Pinpoint the cell where the given text exists, returning its (X, Y) midpoint coordinate. 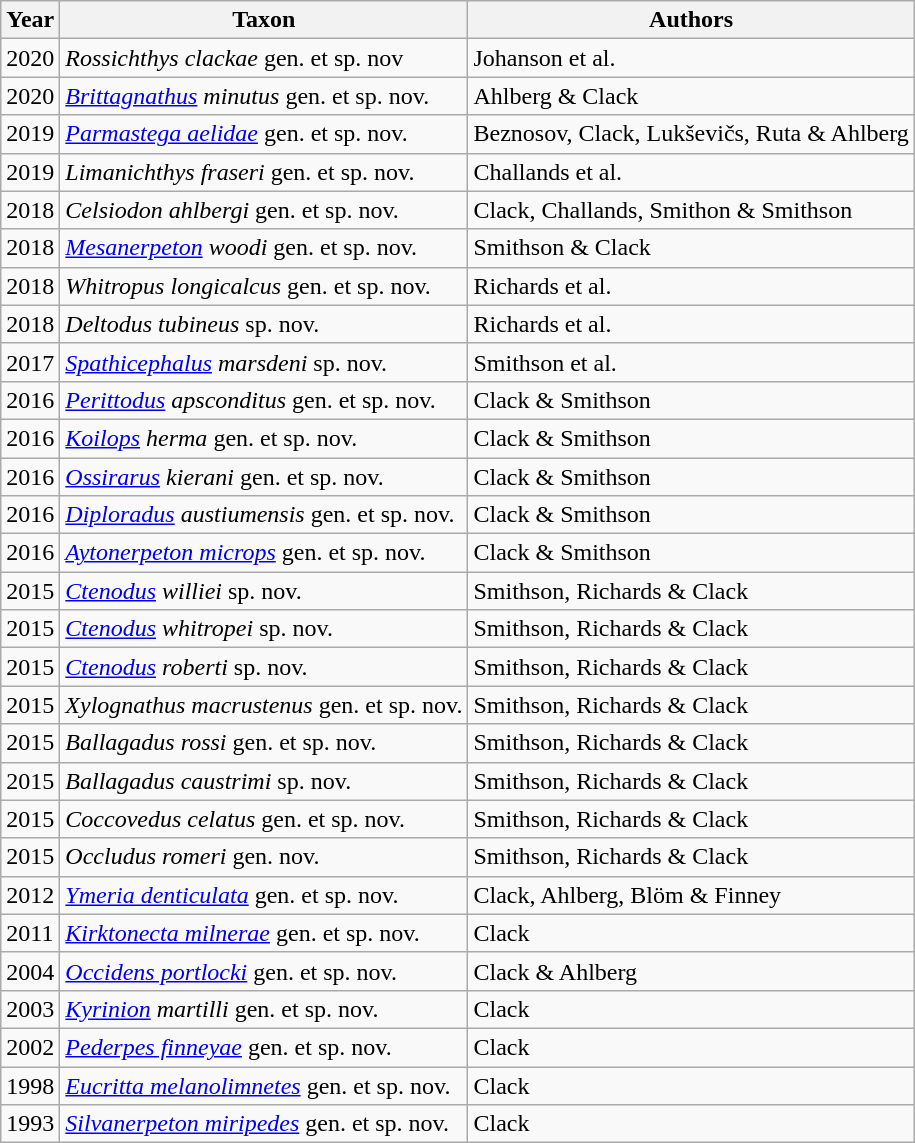
2012 (30, 895)
Challands et al. (691, 172)
Ymeria denticulata gen. et sp. nov. (264, 895)
Brittagnathus minutus gen. et sp. nov. (264, 96)
Diploradus austiumensis gen. et sp. nov. (264, 515)
Johanson et al. (691, 58)
Limanichthys fraseri gen. et sp. nov. (264, 172)
Coccovedus celatus gen. et sp. nov. (264, 819)
Ahlberg & Clack (691, 96)
Smithson et al. (691, 362)
Occludus romeri gen. nov. (264, 857)
2011 (30, 933)
1998 (30, 1085)
Authors (691, 20)
2002 (30, 1047)
Eucritta melanolimnetes gen. et sp. nov. (264, 1085)
2003 (30, 1009)
Celsiodon ahlbergi gen. et sp. nov. (264, 210)
Clack & Ahlberg (691, 971)
Ctenodus roberti sp. nov. (264, 667)
Occidens portlocki gen. et sp. nov. (264, 971)
Year (30, 20)
Parmastega aelidae gen. et sp. nov. (264, 134)
Rossichthys clackae gen. et sp. nov (264, 58)
Xylognathus macrustenus gen. et sp. nov. (264, 705)
Aytonerpeton microps gen. et sp. nov. (264, 553)
Clack, Ahlberg, Blöm & Finney (691, 895)
Perittodus apsconditus gen. et sp. nov. (264, 400)
Ctenodus williei sp. nov. (264, 591)
2017 (30, 362)
Kirktonecta milnerae gen. et sp. nov. (264, 933)
Smithson & Clack (691, 248)
Clack, Challands, Smithon & Smithson (691, 210)
Beznosov, Clack, Lukševičs, Ruta & Ahlberg (691, 134)
Pederpes finneyae gen. et sp. nov. (264, 1047)
Ossirarus kierani gen. et sp. nov. (264, 477)
2004 (30, 971)
Ctenodus whitropei sp. nov. (264, 629)
1993 (30, 1124)
Silvanerpeton miripedes gen. et sp. nov. (264, 1124)
Koilops herma gen. et sp. nov. (264, 438)
Deltodus tubineus sp. nov. (264, 324)
Spathicephalus marsdeni sp. nov. (264, 362)
Whitropus longicalcus gen. et sp. nov. (264, 286)
Taxon (264, 20)
Kyrinion martilli gen. et sp. nov. (264, 1009)
Ballagadus caustrimi sp. nov. (264, 781)
Ballagadus rossi gen. et sp. nov. (264, 743)
Mesanerpeton woodi gen. et sp. nov. (264, 248)
